Capture the cell that displays the provided text and extract its (x, y) central coordinate. 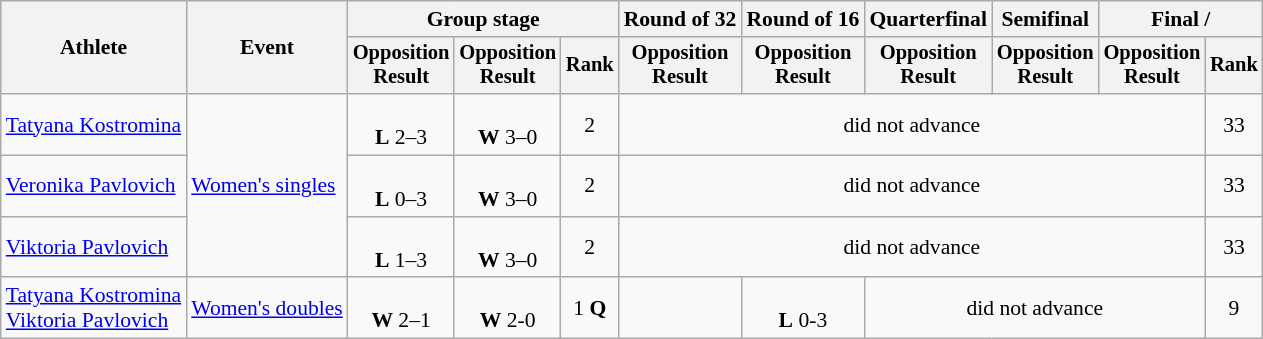
Veronika Pavlovich (94, 186)
Tatyana Kostromina (94, 124)
Athlete (94, 48)
Final / (1181, 19)
Round of 32 (680, 19)
Round of 16 (802, 19)
L 0-3 (802, 308)
L 1–3 (402, 248)
W 2–1 (402, 308)
Viktoria Pavlovich (94, 248)
1 Q (590, 308)
9 (1234, 308)
Group stage (484, 19)
L 0–3 (402, 186)
Semifinal (1046, 19)
Quarterfinal (928, 19)
W 2-0 (508, 308)
Women's doubles (267, 308)
Tatyana KostrominaViktoria Pavlovich (94, 308)
Women's singles (267, 186)
L 2–3 (402, 124)
Event (267, 48)
